Capture the cell that displays the provided text and extract its (x, y) central coordinate. 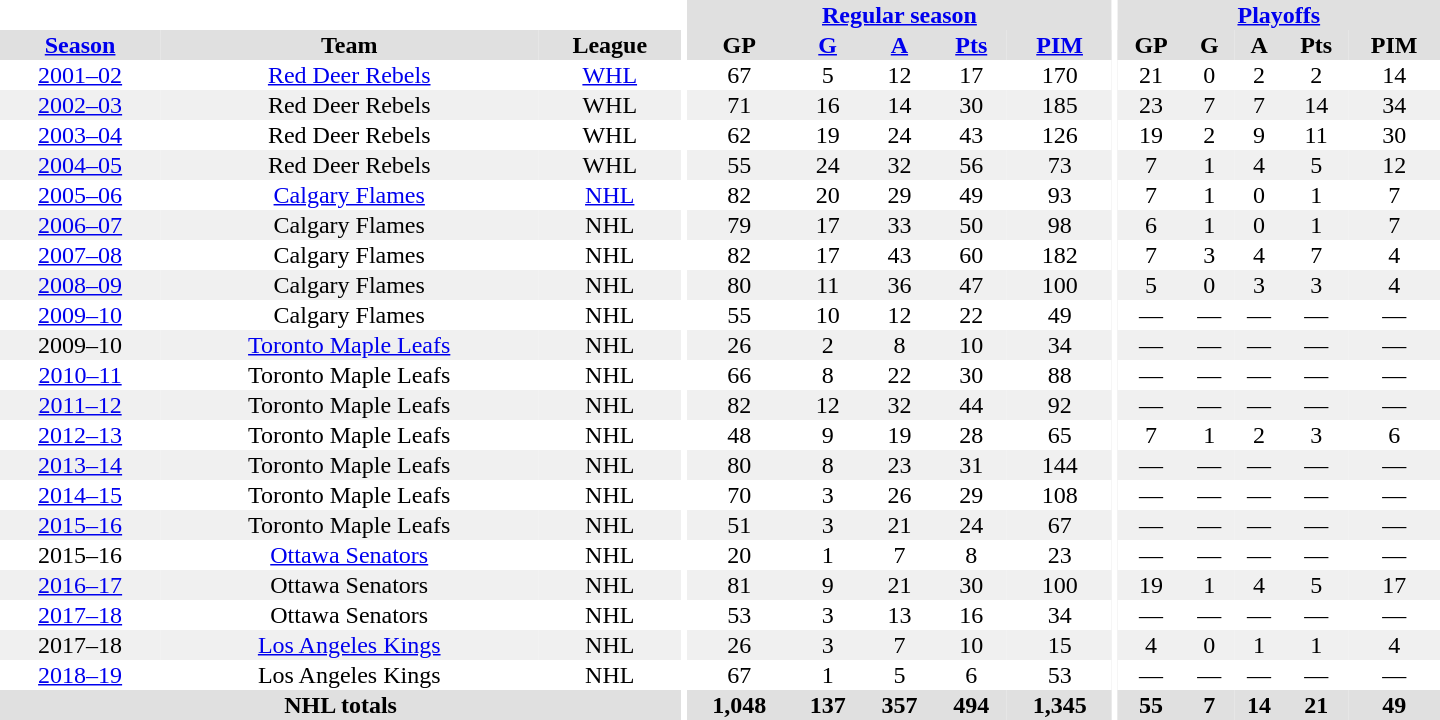
2007–08 (80, 255)
47 (971, 285)
2010–11 (80, 375)
108 (1060, 495)
92 (1060, 405)
Playoffs (1279, 15)
44 (971, 405)
126 (1060, 135)
88 (1060, 375)
31 (971, 465)
60 (971, 255)
56 (971, 165)
2006–07 (80, 225)
1,345 (1060, 705)
185 (1060, 105)
79 (740, 225)
170 (1060, 75)
137 (828, 705)
2002–03 (80, 105)
93 (1060, 195)
2008–09 (80, 285)
2016–17 (80, 585)
65 (1060, 435)
2011–12 (80, 405)
48 (740, 435)
2003–04 (80, 135)
494 (971, 705)
2005–06 (80, 195)
NHL totals (340, 705)
2018–19 (80, 675)
51 (740, 525)
2013–14 (80, 465)
66 (740, 375)
13 (900, 615)
144 (1060, 465)
357 (900, 705)
182 (1060, 255)
15 (1060, 645)
Team (349, 45)
28 (971, 435)
36 (900, 285)
50 (971, 225)
Season (80, 45)
70 (740, 495)
Regular season (900, 15)
98 (1060, 225)
81 (740, 585)
2014–15 (80, 495)
73 (1060, 165)
2012–13 (80, 435)
2004–05 (80, 165)
1,048 (740, 705)
2001–02 (80, 75)
62 (740, 135)
League (610, 45)
71 (740, 105)
33 (900, 225)
